For the text-containing cell, return its midpoint in [X, Y] coordinate format. 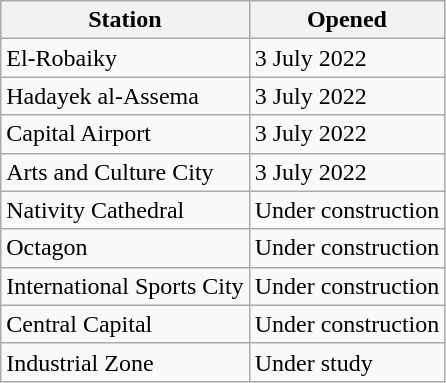
Arts and Culture City [125, 172]
Station [125, 20]
Capital Airport [125, 134]
Nativity Cathedral [125, 210]
Hadayek al-Assema [125, 96]
International Sports City [125, 286]
Industrial Zone [125, 362]
Opened [347, 20]
Under study [347, 362]
El-Robaiky [125, 58]
Central Capital [125, 324]
Octagon [125, 248]
